Capture the cell that displays the provided text and extract its [X, Y] central coordinate. 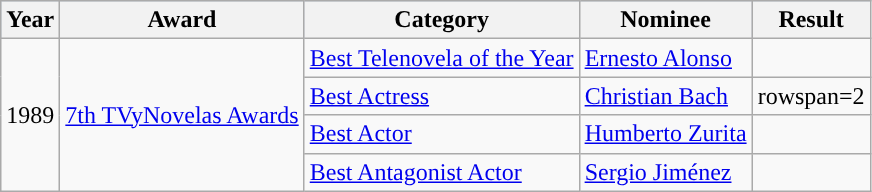
Result [811, 20]
Best Actress [442, 96]
Best Telenovela of the Year [442, 58]
rowspan=2 [811, 96]
Best Antagonist Actor [442, 172]
7th TVyNovelas Awards [182, 115]
Award [182, 20]
Year [30, 20]
Sergio Jiménez [666, 172]
1989 [30, 115]
Best Actor [442, 134]
Nominee [666, 20]
Christian Bach [666, 96]
Ernesto Alonso [666, 58]
Category [442, 20]
Humberto Zurita [666, 134]
